Determine the [x, y] coordinate at the center of the cell enclosing the given text.  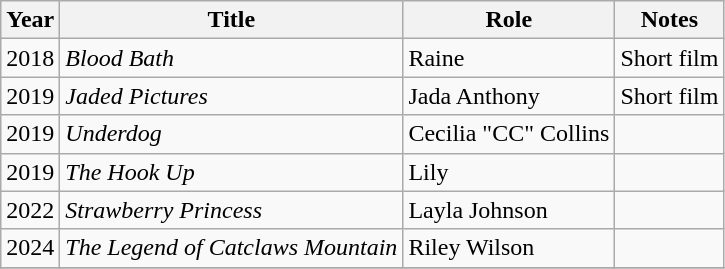
Blood Bath [232, 58]
Lily [509, 172]
Raine [509, 58]
Role [509, 20]
Layla Johnson [509, 210]
Cecilia "CC" Collins [509, 134]
Underdog [232, 134]
Year [30, 20]
Notes [670, 20]
Riley Wilson [509, 248]
Jada Anthony [509, 96]
2022 [30, 210]
2018 [30, 58]
2024 [30, 248]
The Hook Up [232, 172]
Title [232, 20]
The Legend of Catclaws Mountain [232, 248]
Strawberry Princess [232, 210]
Jaded Pictures [232, 96]
